Pinpoint the cell where the given text exists, returning its (X, Y) midpoint coordinate. 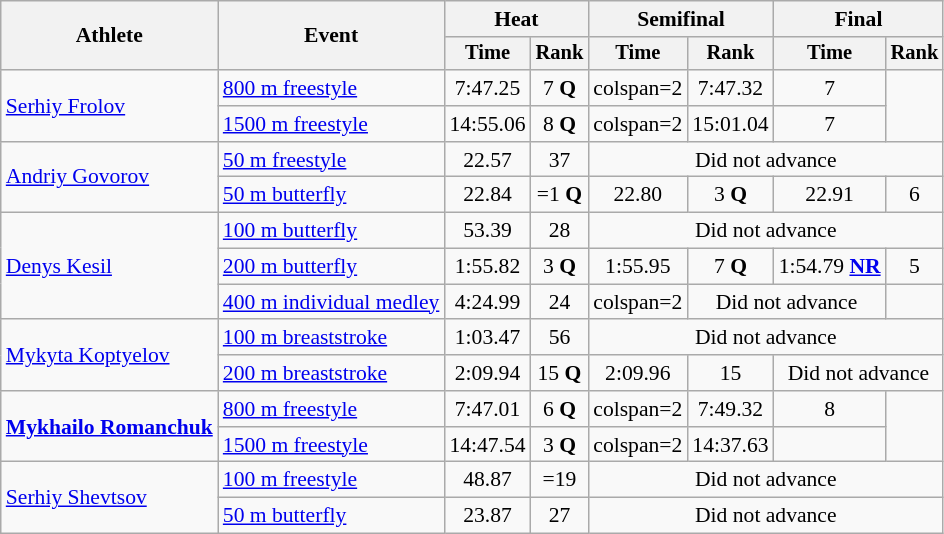
1:03.47 (487, 338)
22.80 (638, 195)
Mykyta Koptyelov (110, 356)
=19 (560, 480)
Denys Kesil (110, 266)
27 (560, 516)
14:47.54 (487, 445)
15 Q (560, 373)
Final (859, 19)
Athlete (110, 36)
7:47.25 (487, 88)
14:55.06 (487, 124)
48.87 (487, 480)
5 (915, 267)
22.91 (830, 195)
8 Q (560, 124)
7:47.32 (730, 88)
15:01.04 (730, 124)
Serhiy Shevtsov (110, 498)
1:55.95 (638, 267)
100 m butterfly (332, 231)
37 (560, 160)
56 (560, 338)
22.57 (487, 160)
Semifinal (680, 19)
Serhiy Frolov (110, 106)
200 m breaststroke (332, 373)
=1 Q (560, 195)
Event (332, 36)
6 (915, 195)
7:49.32 (730, 409)
100 m freestyle (332, 480)
28 (560, 231)
400 m individual medley (332, 302)
Andriy Govorov (110, 178)
4:24.99 (487, 302)
6 Q (560, 409)
22.84 (487, 195)
7:47.01 (487, 409)
2:09.96 (638, 373)
50 m freestyle (332, 160)
53.39 (487, 231)
8 (830, 409)
100 m breaststroke (332, 338)
2:09.94 (487, 373)
14:37.63 (730, 445)
15 (730, 373)
200 m butterfly (332, 267)
23.87 (487, 516)
24 (560, 302)
1:54.79 NR (830, 267)
1:55.82 (487, 267)
Mykhailo Romanchuk (110, 426)
Heat (516, 19)
